Detect which cell encompasses the target text, then output its (x, y) center coordinate. 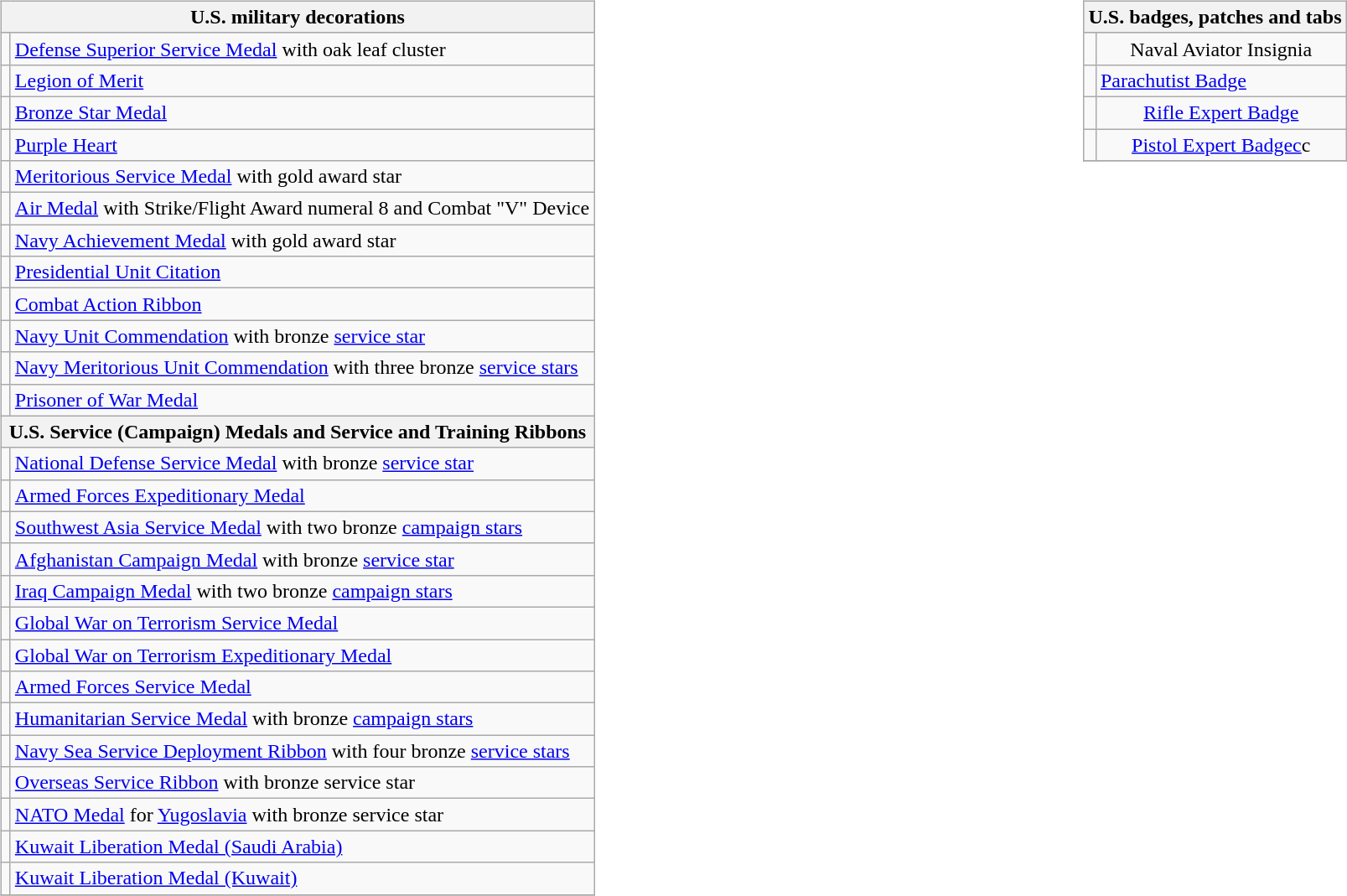
Navy Meritorious Unit Commendation with three bronze service stars (302, 368)
Naval Aviator Insignia (1220, 49)
Defense Superior Service Medal with oak leaf cluster (302, 49)
Navy Unit Commendation with bronze service star (302, 336)
Afghanistan Campaign Medal with bronze service star (302, 559)
Iraq Campaign Medal with two bronze campaign stars (302, 591)
NATO Medal for Yugoslavia with bronze service star (302, 815)
Bronze Star Medal (302, 112)
Navy Sea Service Deployment Ribbon with four bronze service stars (302, 751)
Parachutist Badge (1220, 80)
U.S. Service (Campaign) Medals and Service and Training Ribbons (297, 432)
Kuwait Liberation Medal (Kuwait) (302, 878)
National Defense Service Medal with bronze service star (302, 464)
U.S. military decorations (297, 17)
Pistol Expert Badgecc (1220, 145)
Overseas Service Ribbon with bronze service star (302, 783)
Navy Achievement Medal with gold award star (302, 241)
Prisoner of War Medal (302, 400)
Southwest Asia Service Medal with two bronze campaign stars (302, 527)
Humanitarian Service Medal with bronze campaign stars (302, 719)
Combat Action Ribbon (302, 304)
U.S. badges, patches and tabs (1215, 17)
Armed Forces Expeditionary Medal (302, 495)
Rifle Expert Badge (1220, 112)
Air Medal with Strike/Flight Award numeral 8 and Combat "V" Device (302, 209)
Purple Heart (302, 145)
Presidential Unit Citation (302, 272)
Meritorious Service Medal with gold award star (302, 177)
Kuwait Liberation Medal (Saudi Arabia) (302, 847)
Armed Forces Service Medal (302, 687)
Global War on Terrorism Service Medal (302, 623)
Global War on Terrorism Expeditionary Medal (302, 655)
Legion of Merit (302, 80)
